From the cell containing the given text, extract its center point as [X, Y] coordinate. 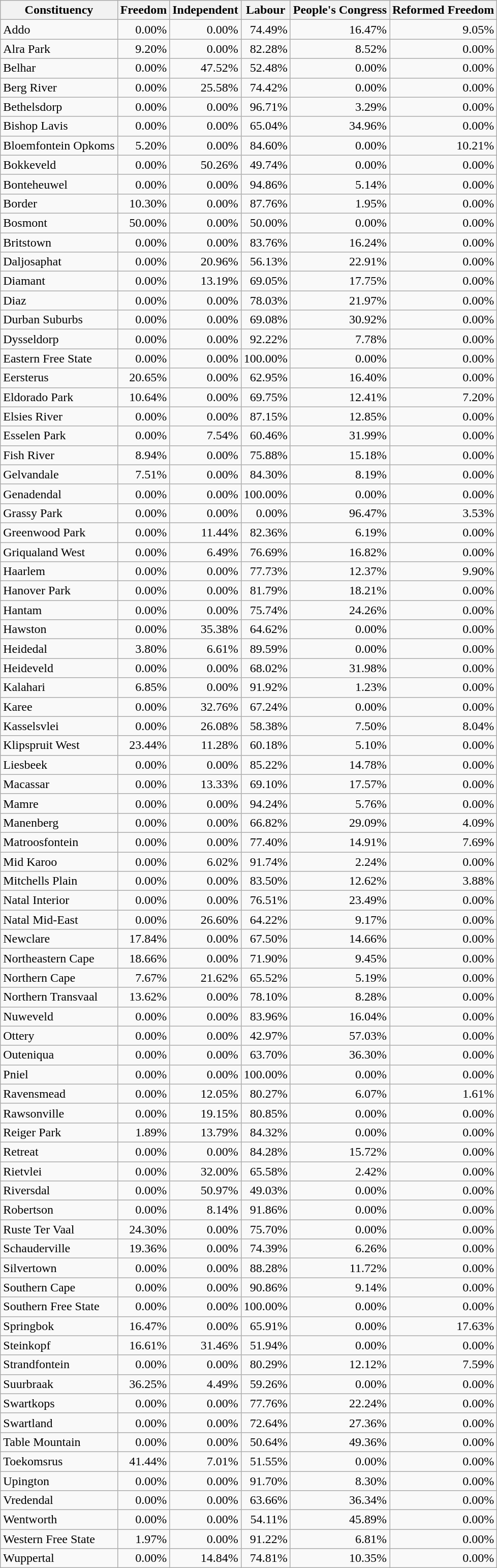
7.67% [143, 978]
26.08% [205, 726]
75.74% [265, 610]
64.22% [265, 920]
64.62% [265, 629]
Outeniqua [59, 1055]
3.80% [143, 649]
7.51% [143, 474]
Table Mountain [59, 1442]
16.82% [339, 552]
23.49% [339, 900]
76.51% [265, 900]
7.69% [443, 842]
82.36% [265, 532]
78.10% [265, 997]
7.54% [205, 436]
14.84% [205, 1558]
Manenberg [59, 823]
Natal Interior [59, 900]
17.57% [339, 784]
19.36% [143, 1249]
Reformed Freedom [443, 10]
11.72% [339, 1268]
1.97% [143, 1539]
51.94% [265, 1345]
36.34% [339, 1500]
12.05% [205, 1094]
23.44% [143, 745]
94.86% [265, 184]
45.89% [339, 1520]
84.28% [265, 1152]
Southern Cape [59, 1287]
3.53% [443, 513]
50.26% [205, 165]
16.61% [143, 1345]
Ravensmead [59, 1094]
Bishop Lavis [59, 126]
People's Congress [339, 10]
Rietvlei [59, 1171]
92.22% [265, 339]
69.05% [265, 281]
62.95% [265, 378]
63.66% [265, 1500]
6.81% [339, 1539]
18.21% [339, 591]
88.28% [265, 1268]
5.10% [339, 745]
6.49% [205, 552]
10.64% [143, 397]
32.76% [205, 707]
Greenwood Park [59, 532]
87.76% [265, 203]
9.45% [339, 958]
14.78% [339, 765]
Haarlem [59, 571]
84.60% [265, 145]
8.94% [143, 455]
65.58% [265, 1171]
14.66% [339, 939]
Durban Suburbs [59, 320]
89.59% [265, 649]
Southern Free State [59, 1307]
Upington [59, 1481]
91.74% [265, 862]
Britstown [59, 243]
71.90% [265, 958]
Daljosaphat [59, 262]
9.05% [443, 29]
Retreat [59, 1152]
Alra Park [59, 49]
20.96% [205, 262]
96.47% [339, 513]
17.84% [143, 939]
27.36% [339, 1423]
49.03% [265, 1191]
36.25% [143, 1384]
8.52% [339, 49]
7.50% [339, 726]
84.32% [265, 1132]
6.07% [339, 1094]
7.01% [205, 1461]
19.15% [205, 1113]
Natal Mid-East [59, 920]
30.92% [339, 320]
16.24% [339, 243]
Griqualand West [59, 552]
47.52% [205, 68]
24.26% [339, 610]
3.29% [339, 107]
69.10% [265, 784]
87.15% [265, 416]
1.95% [339, 203]
78.03% [265, 300]
Robertson [59, 1210]
50.64% [265, 1442]
13.19% [205, 281]
Esselen Park [59, 436]
50.97% [205, 1191]
Steinkopf [59, 1345]
6.85% [143, 687]
Swartkops [59, 1403]
Bokkeveld [59, 165]
13.79% [205, 1132]
Toekomsrus [59, 1461]
Suurbraak [59, 1384]
5.14% [339, 184]
13.33% [205, 784]
58.38% [265, 726]
8.28% [339, 997]
77.73% [265, 571]
24.30% [143, 1229]
49.36% [339, 1442]
67.24% [265, 707]
84.30% [265, 474]
Kalahari [59, 687]
Nuweveld [59, 1016]
Silvertown [59, 1268]
Swartland [59, 1423]
Gelvandale [59, 474]
65.91% [265, 1326]
Bonteheuwel [59, 184]
Genadendal [59, 494]
Mid Karoo [59, 862]
42.97% [265, 1036]
Heideveld [59, 668]
4.09% [443, 823]
Addo [59, 29]
83.96% [265, 1016]
Klipspruit West [59, 745]
7.78% [339, 339]
5.76% [339, 803]
10.21% [443, 145]
9.90% [443, 571]
Matroosfontein [59, 842]
20.65% [143, 378]
22.24% [339, 1403]
5.19% [339, 978]
31.46% [205, 1345]
12.62% [339, 881]
Northern Cape [59, 978]
51.55% [265, 1461]
Karee [59, 707]
80.29% [265, 1365]
11.44% [205, 532]
Wentworth [59, 1520]
4.49% [205, 1384]
Springbok [59, 1326]
21.62% [205, 978]
80.85% [265, 1113]
77.40% [265, 842]
Newclare [59, 939]
Bosmont [59, 223]
12.41% [339, 397]
60.46% [265, 436]
Wuppertal [59, 1558]
11.28% [205, 745]
91.86% [265, 1210]
1.89% [143, 1132]
52.48% [265, 68]
31.99% [339, 436]
Diaz [59, 300]
90.86% [265, 1287]
31.98% [339, 668]
56.13% [265, 262]
36.30% [339, 1055]
Mamre [59, 803]
Constituency [59, 10]
Vredendal [59, 1500]
68.02% [265, 668]
Macassar [59, 784]
Hawston [59, 629]
18.66% [143, 958]
26.60% [205, 920]
Ruste Ter Vaal [59, 1229]
65.04% [265, 126]
2.24% [339, 862]
21.97% [339, 300]
96.71% [265, 107]
77.76% [265, 1403]
Independent [205, 10]
94.24% [265, 803]
59.26% [265, 1384]
6.19% [339, 532]
57.03% [339, 1036]
13.62% [143, 997]
81.79% [265, 591]
65.52% [265, 978]
Northern Transvaal [59, 997]
34.96% [339, 126]
69.08% [265, 320]
15.18% [339, 455]
85.22% [265, 765]
12.12% [339, 1365]
83.76% [265, 243]
Liesbeek [59, 765]
8.19% [339, 474]
Eastern Free State [59, 358]
17.75% [339, 281]
76.69% [265, 552]
74.49% [265, 29]
16.04% [339, 1016]
Eersterus [59, 378]
6.02% [205, 862]
35.38% [205, 629]
9.20% [143, 49]
5.20% [143, 145]
Riversdal [59, 1191]
Border [59, 203]
Elsies River [59, 416]
Pniel [59, 1074]
41.44% [143, 1461]
75.70% [265, 1229]
Reiger Park [59, 1132]
74.42% [265, 87]
17.63% [443, 1326]
1.61% [443, 1094]
9.17% [339, 920]
Hanover Park [59, 591]
8.04% [443, 726]
32.00% [205, 1171]
6.26% [339, 1249]
9.14% [339, 1287]
8.30% [339, 1481]
Labour [265, 10]
22.91% [339, 262]
2.42% [339, 1171]
8.14% [205, 1210]
Fish River [59, 455]
Heidedal [59, 649]
15.72% [339, 1152]
Freedom [143, 10]
Eldorado Park [59, 397]
14.91% [339, 842]
60.18% [265, 745]
91.70% [265, 1481]
54.11% [265, 1520]
67.50% [265, 939]
Bloemfontein Opkoms [59, 145]
Northeastern Cape [59, 958]
69.75% [265, 397]
82.28% [265, 49]
Grassy Park [59, 513]
72.64% [265, 1423]
6.61% [205, 649]
12.85% [339, 416]
75.88% [265, 455]
Ottery [59, 1036]
Rawsonville [59, 1113]
Dysseldorp [59, 339]
10.35% [339, 1558]
Hantam [59, 610]
Mitchells Plain [59, 881]
74.39% [265, 1249]
49.74% [265, 165]
25.58% [205, 87]
29.09% [339, 823]
91.92% [265, 687]
Berg River [59, 87]
66.82% [265, 823]
10.30% [143, 203]
12.37% [339, 571]
Belhar [59, 68]
63.70% [265, 1055]
80.27% [265, 1094]
Schauderville [59, 1249]
Western Free State [59, 1539]
91.22% [265, 1539]
16.40% [339, 378]
7.59% [443, 1365]
Strandfontein [59, 1365]
Bethelsdorp [59, 107]
74.81% [265, 1558]
Kasselsvlei [59, 726]
3.88% [443, 881]
Diamant [59, 281]
1.23% [339, 687]
7.20% [443, 397]
83.50% [265, 881]
